Scan for the cell matching the given text and deliver its (x, y) coordinate at center. 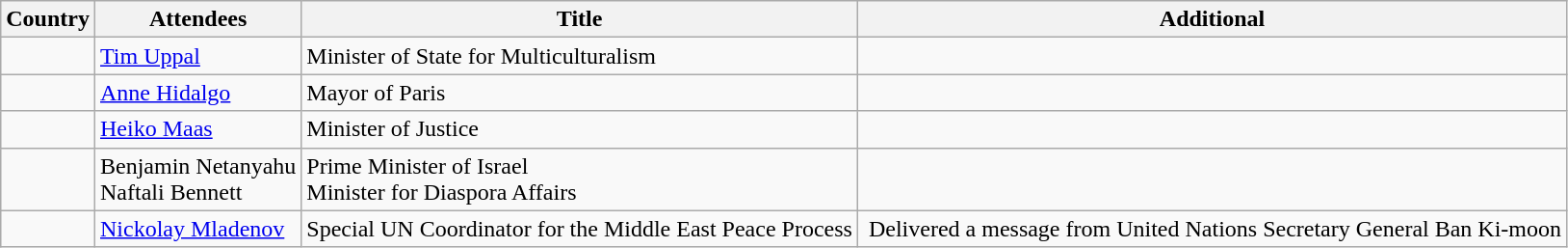
Attendees (197, 19)
Anne Hidalgo (197, 93)
Special UN Coordinator for the Middle East Peace Process (580, 229)
Prime Minister of IsraelMinister for Diaspora Affairs (580, 179)
Heiko Maas (197, 129)
Nickolay Mladenov (197, 229)
Tim Uppal (197, 56)
Additional (1212, 19)
Mayor of Paris (580, 93)
Minister of Justice (580, 129)
Title (580, 19)
Benjamin NetanyahuNaftali Bennett (197, 179)
Country (48, 19)
Minister of State for Multiculturalism (580, 56)
Delivered a message from United Nations Secretary General Ban Ki-moon (1212, 229)
